Return the [X, Y] coordinate for the center point of the cell that contains the specified text.  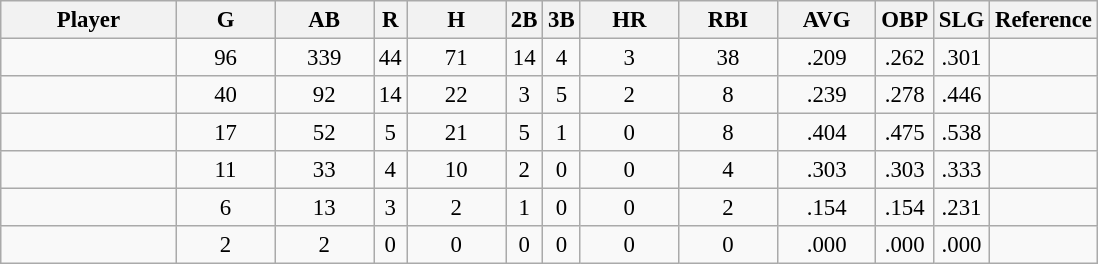
33 [324, 170]
.278 [904, 95]
.538 [961, 133]
21 [456, 133]
10 [456, 170]
40 [226, 95]
R [390, 20]
Reference [1044, 20]
44 [390, 58]
92 [324, 95]
.404 [826, 133]
.239 [826, 95]
HR [630, 20]
96 [226, 58]
38 [728, 58]
.446 [961, 95]
.301 [961, 58]
22 [456, 95]
OBP [904, 20]
.209 [826, 58]
Player [88, 20]
13 [324, 208]
3B [562, 20]
339 [324, 58]
H [456, 20]
G [226, 20]
52 [324, 133]
.231 [961, 208]
71 [456, 58]
SLG [961, 20]
.475 [904, 133]
11 [226, 170]
.333 [961, 170]
.262 [904, 58]
6 [226, 208]
RBI [728, 20]
AVG [826, 20]
AB [324, 20]
17 [226, 133]
2B [524, 20]
